Return (X, Y) of the center of cell containing provided text 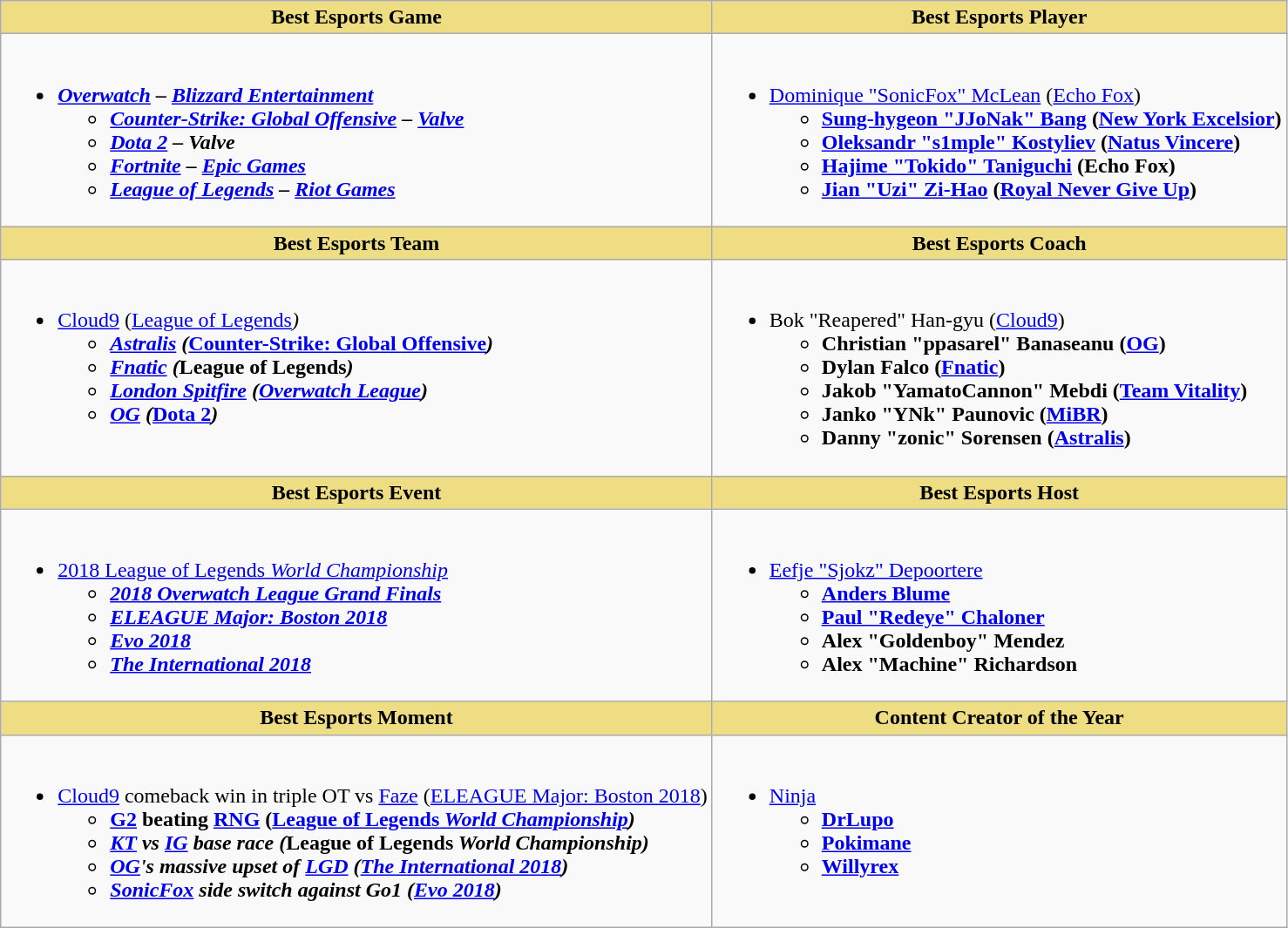
Best Esports Game (357, 17)
Best Esports Team (357, 243)
2018 League of Legends World Championship2018 Overwatch League Grand FinalsELEAGUE Major: Boston 2018Evo 2018The International 2018 (357, 605)
Overwatch – Blizzard EntertainmentCounter-Strike: Global Offensive – ValveDota 2 – ValveFortnite – Epic GamesLeague of Legends – Riot Games (357, 131)
Best Esports Host (999, 492)
NinjaDrLupoPokimaneWillyrex (999, 831)
Eefje "Sjokz" DepoortereAnders BlumePaul "Redeye" ChalonerAlex "Goldenboy" MendezAlex "Machine" Richardson (999, 605)
Best Esports Coach (999, 243)
Best Esports Event (357, 492)
Content Creator of the Year (999, 718)
Best Esports Player (999, 17)
Cloud9 (League of Legends)Astralis (Counter-Strike: Global Offensive)Fnatic (League of Legends)London Spitfire (Overwatch League)OG (Dota 2) (357, 368)
Best Esports Moment (357, 718)
